Search for the cell housing the specified text and yield its (x, y) center coordinate. 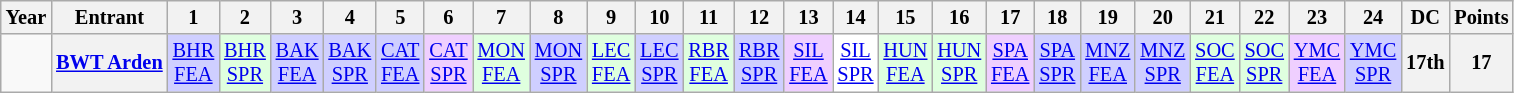
6 (448, 17)
7 (502, 17)
SPASPR (1057, 63)
12 (759, 17)
2 (245, 17)
MNZSPR (1162, 63)
LECFEA (611, 63)
11 (708, 17)
HUNSPR (959, 63)
13 (808, 17)
DC (1425, 17)
SILSPR (856, 63)
19 (1108, 17)
15 (905, 17)
BAKSPR (350, 63)
16 (959, 17)
5 (400, 17)
21 (1214, 17)
LECSPR (659, 63)
RBRFEA (708, 63)
BWT Arden (109, 63)
8 (558, 17)
24 (1373, 17)
MONFEA (502, 63)
22 (1264, 17)
BHRFEA (194, 63)
YMCFEA (1317, 63)
CATSPR (448, 63)
YMCSPR (1373, 63)
MONSPR (558, 63)
BAKFEA (298, 63)
20 (1162, 17)
RBRSPR (759, 63)
MNZFEA (1108, 63)
SOCFEA (1214, 63)
17th (1425, 63)
9 (611, 17)
14 (856, 17)
4 (350, 17)
18 (1057, 17)
BHRSPR (245, 63)
23 (1317, 17)
3 (298, 17)
1 (194, 17)
SPAFEA (1010, 63)
SOCSPR (1264, 63)
CATFEA (400, 63)
Entrant (109, 17)
Year (26, 17)
SILFEA (808, 63)
HUNFEA (905, 63)
10 (659, 17)
Points (1481, 17)
